Search for the cell housing the specified text and yield its [x, y] center coordinate. 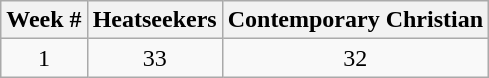
Week # [44, 20]
Contemporary Christian [355, 20]
1 [44, 58]
33 [154, 58]
32 [355, 58]
Heatseekers [154, 20]
